Search for the cell housing the specified text and yield its [X, Y] center coordinate. 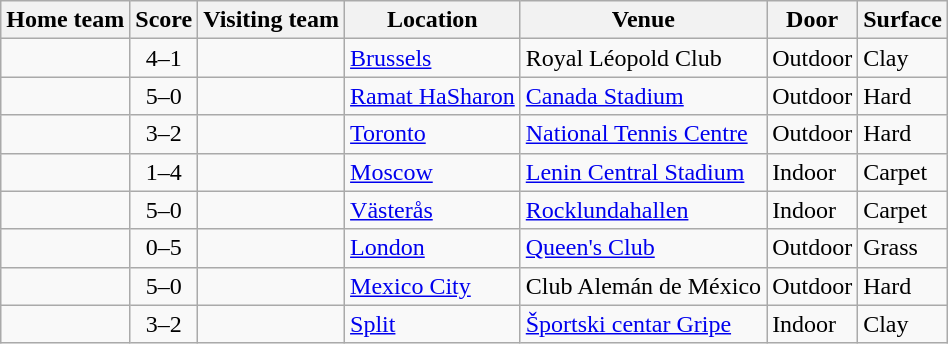
Home team [66, 20]
Västerås [433, 210]
Split [433, 324]
Queen's Club [643, 248]
4–1 [164, 58]
Surface [903, 20]
Canada Stadium [643, 96]
Brussels [433, 58]
Športski centar Gripe [643, 324]
Ramat HaSharon [433, 96]
1–4 [164, 172]
Location [433, 20]
Club Alemán de México [643, 286]
National Tennis Centre [643, 134]
0–5 [164, 248]
Moscow [433, 172]
Score [164, 20]
Visiting team [272, 20]
Door [812, 20]
Lenin Central Stadium [643, 172]
Rocklundahallen [643, 210]
Grass [903, 248]
Venue [643, 20]
Royal Léopold Club [643, 58]
Toronto [433, 134]
Mexico City [433, 286]
London [433, 248]
